Find where the given text appears and provide that cell's center as [x, y] coordinate. 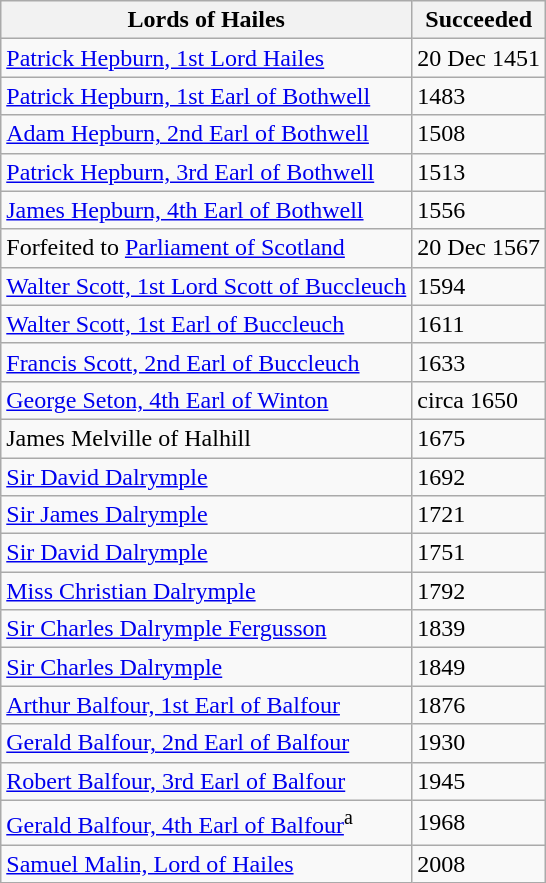
1508 [479, 134]
Walter Scott, 1st Lord Scott of Buccleuch [206, 286]
1556 [479, 210]
1692 [479, 477]
1675 [479, 438]
1839 [479, 629]
Sir James Dalrymple [206, 515]
20 Dec 1567 [479, 248]
1721 [479, 515]
1594 [479, 286]
Robert Balfour, 3rd Earl of Balfour [206, 781]
Lords of Hailes [206, 20]
2008 [479, 864]
Patrick Hepburn, 3rd Earl of Bothwell [206, 172]
1968 [479, 822]
George Seton, 4th Earl of Winton [206, 400]
1876 [479, 705]
Miss Christian Dalrymple [206, 591]
Patrick Hepburn, 1st Earl of Bothwell [206, 96]
1930 [479, 743]
1611 [479, 324]
1483 [479, 96]
Adam Hepburn, 2nd Earl of Bothwell [206, 134]
1849 [479, 667]
James Hepburn, 4th Earl of Bothwell [206, 210]
1751 [479, 553]
Patrick Hepburn, 1st Lord Hailes [206, 58]
Walter Scott, 1st Earl of Buccleuch [206, 324]
1945 [479, 781]
Sir Charles Dalrymple [206, 667]
Gerald Balfour, 2nd Earl of Balfour [206, 743]
circa 1650 [479, 400]
Sir Charles Dalrymple Fergusson [206, 629]
1513 [479, 172]
Arthur Balfour, 1st Earl of Balfour [206, 705]
James Melville of Halhill [206, 438]
Gerald Balfour, 4th Earl of Balfoura [206, 822]
Succeeded [479, 20]
Forfeited to Parliament of Scotland [206, 248]
1633 [479, 362]
Francis Scott, 2nd Earl of Buccleuch [206, 362]
20 Dec 1451 [479, 58]
1792 [479, 591]
Samuel Malin, Lord of Hailes [206, 864]
